For the text-containing cell, return its midpoint in [X, Y] coordinate format. 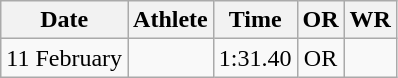
11 February [64, 58]
1:31.40 [255, 58]
Date [64, 20]
WR [370, 20]
Time [255, 20]
Athlete [171, 20]
